Determine the (X, Y) coordinate at the center of the cell enclosing the given text.  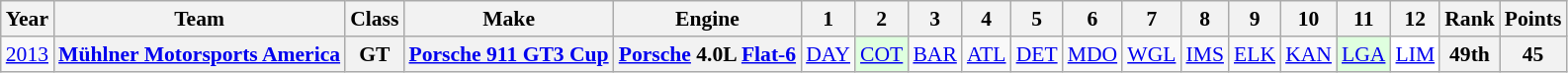
Team (200, 19)
2013 (28, 54)
11 (1363, 19)
ATL (987, 54)
Points (1533, 19)
Year (28, 19)
LGA (1363, 54)
COT (882, 54)
6 (1093, 19)
ELK (1255, 54)
DAY (828, 54)
3 (935, 19)
IMS (1204, 54)
Porsche 4.0L Flat-6 (708, 54)
10 (1309, 19)
45 (1533, 54)
12 (1415, 19)
Class (374, 19)
Porsche 911 GT3 Cup (508, 54)
GT (374, 54)
Mühlner Motorsports America (200, 54)
Rank (1469, 19)
49th (1469, 54)
9 (1255, 19)
Engine (708, 19)
1 (828, 19)
2 (882, 19)
DET (1037, 54)
BAR (935, 54)
LIM (1415, 54)
Make (508, 19)
WGL (1151, 54)
MDO (1093, 54)
7 (1151, 19)
8 (1204, 19)
4 (987, 19)
KAN (1309, 54)
5 (1037, 19)
